From the cell containing the given text, extract its center point as (x, y) coordinate. 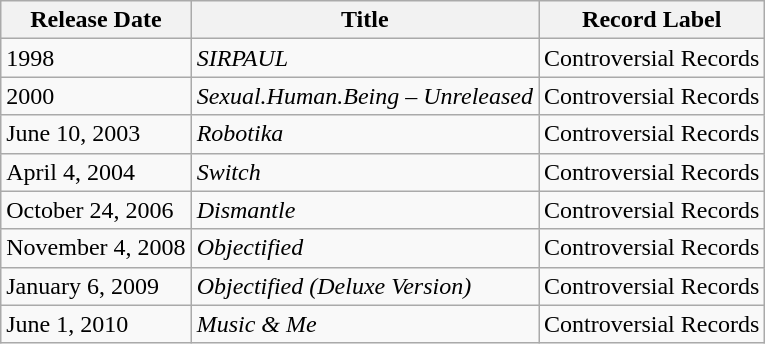
June 10, 2003 (96, 134)
Dismantle (364, 210)
Objectified (Deluxe Version) (364, 286)
June 1, 2010 (96, 324)
2000 (96, 96)
October 24, 2006 (96, 210)
November 4, 2008 (96, 248)
Record Label (652, 20)
Release Date (96, 20)
1998 (96, 58)
Music & Me (364, 324)
January 6, 2009 (96, 286)
Switch (364, 172)
April 4, 2004 (96, 172)
Sexual.Human.Being – Unreleased (364, 96)
Objectified (364, 248)
SIRPAUL (364, 58)
Robotika (364, 134)
Title (364, 20)
